Find where the given text appears and provide that cell's center as (X, Y) coordinate. 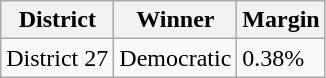
Democratic (176, 58)
District 27 (58, 58)
Margin (281, 20)
0.38% (281, 58)
District (58, 20)
Winner (176, 20)
